Return the [X, Y] coordinate for the center point of the cell that contains the specified text.  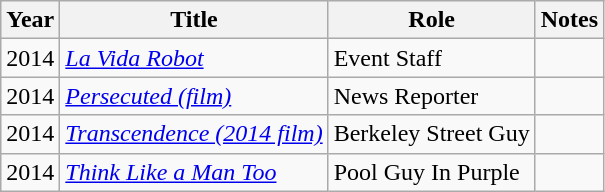
Persecuted (film) [194, 96]
News Reporter [432, 96]
Think Like a Man Too [194, 172]
Role [432, 20]
Notes [569, 20]
Transcendence (2014 film) [194, 134]
La Vida Robot [194, 58]
Berkeley Street Guy [432, 134]
Year [30, 20]
Pool Guy In Purple [432, 172]
Event Staff [432, 58]
Title [194, 20]
